Provide the [x, y] coordinate of the cell's center where the given text is located.  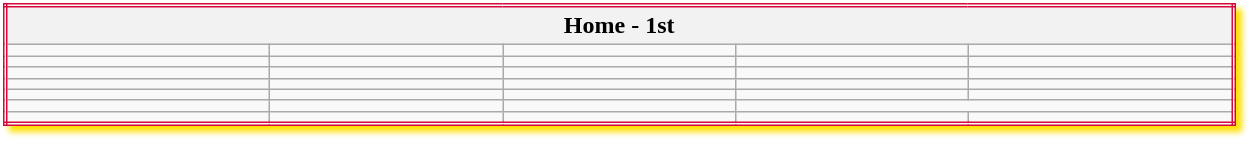
Home - 1st [619, 25]
